Output the [X, Y] coordinate of the center of the cell containing the given text.  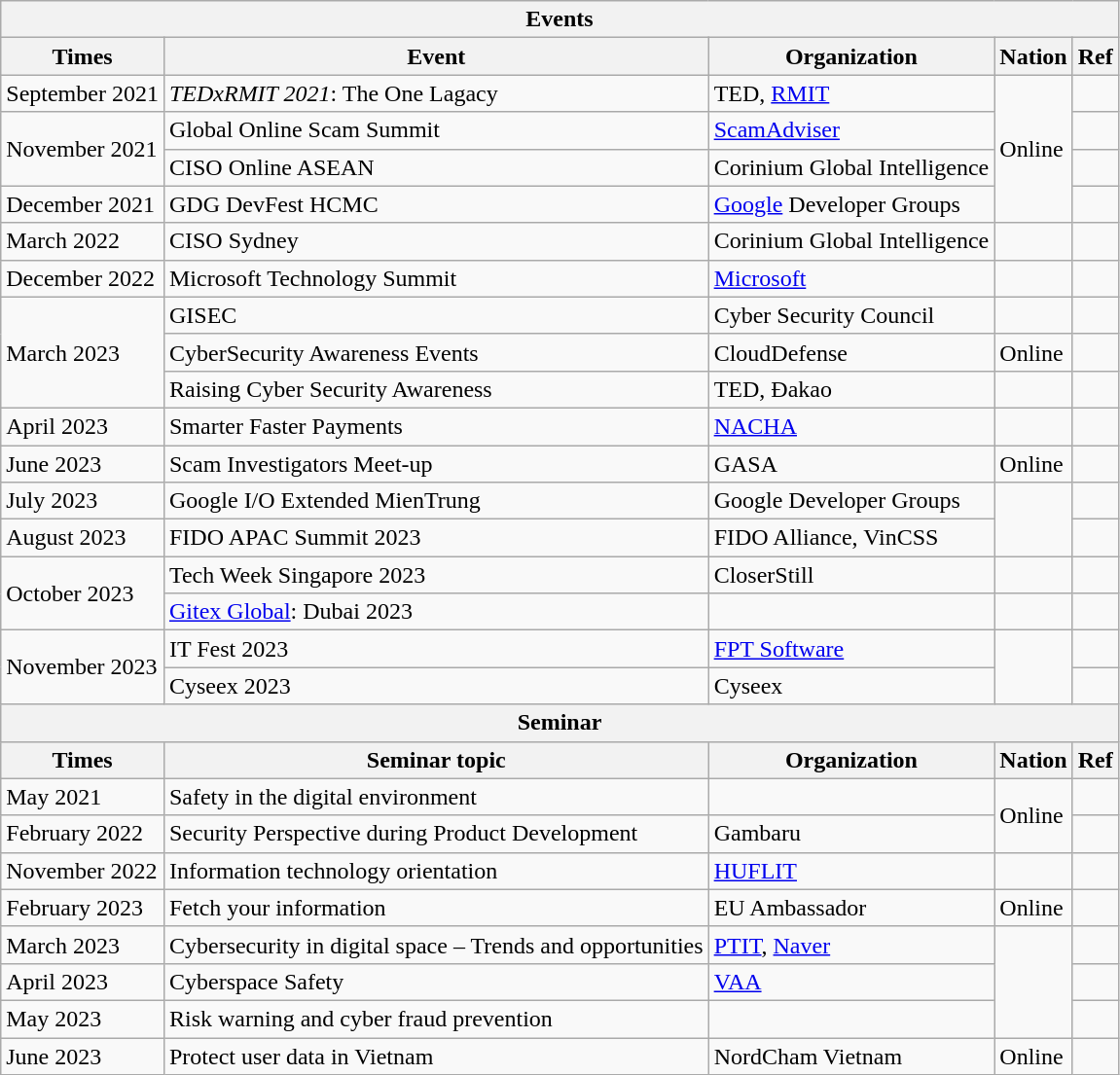
October 2023 [83, 593]
FPT Software [851, 649]
Information technology orientation [436, 871]
Cyseex 2023 [436, 686]
GASA [851, 464]
TED, Đakao [851, 389]
Protect user data in Vietnam [436, 1056]
August 2023 [83, 538]
May 2021 [83, 797]
FIDO APAC Summit 2023 [436, 538]
Google I/O Extended MienTrung [436, 501]
TEDxRMIT 2021: The One Lagacy [436, 93]
February 2022 [83, 834]
Safety in the digital environment [436, 797]
Seminar topic [436, 760]
CISO Online ASEAN [436, 167]
FIDO Alliance, VinCSS [851, 538]
ScamAdviser [851, 130]
May 2023 [83, 1019]
NACHA [851, 426]
Events [560, 19]
Gambaru [851, 834]
Risk warning and cyber fraud prevention [436, 1019]
GISEC [436, 315]
September 2021 [83, 93]
Raising Cyber Security Awareness [436, 389]
VAA [851, 982]
Security Perspective during Product Development [436, 834]
July 2023 [83, 501]
Smarter Faster Payments [436, 426]
December 2022 [83, 278]
Seminar [560, 723]
PTIT, Naver [851, 945]
March 2022 [83, 241]
Cybersecurity in digital space – Trends and opportunities [436, 945]
Gitex Global: Dubai 2023 [436, 612]
Scam Investigators Meet-up [436, 464]
December 2021 [83, 204]
HUFLIT [851, 871]
CloudDefense [851, 352]
November 2021 [83, 149]
Microsoft Technology Summit [436, 278]
TED, RMIT [851, 93]
GDG DevFest HCMC [436, 204]
Tech Week Singapore 2023 [436, 575]
Microsoft [851, 278]
November 2022 [83, 871]
CyberSecurity Awareness Events [436, 352]
Cyberspace Safety [436, 982]
Cyber Security Council [851, 315]
Event [436, 56]
NordCham Vietnam [851, 1056]
Cyseex [851, 686]
November 2023 [83, 667]
IT Fest 2023 [436, 649]
Global Online Scam Summit [436, 130]
EU Ambassador [851, 908]
CloserStill [851, 575]
Fetch your information [436, 908]
February 2023 [83, 908]
CISO Sydney [436, 241]
